Search for the cell housing the specified text and yield its (X, Y) center coordinate. 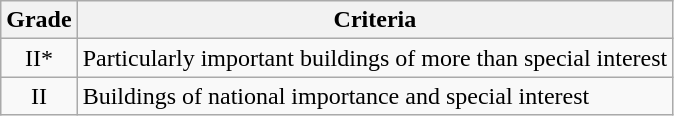
Criteria (375, 20)
II* (39, 58)
II (39, 96)
Buildings of national importance and special interest (375, 96)
Grade (39, 20)
Particularly important buildings of more than special interest (375, 58)
